Return the (x, y) coordinate for the center point of the cell that contains the specified text.  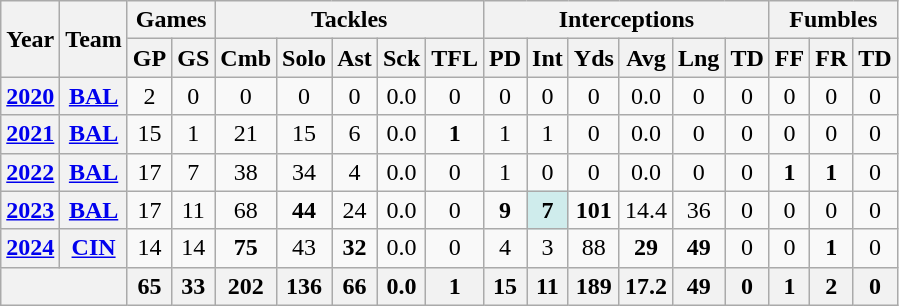
136 (304, 286)
FR (832, 58)
17.2 (646, 286)
2020 (30, 96)
Solo (304, 58)
65 (149, 286)
14.4 (646, 210)
36 (698, 210)
Team (94, 39)
75 (246, 248)
9 (506, 210)
GP (149, 58)
Year (30, 39)
32 (355, 248)
Tackles (350, 20)
66 (355, 286)
TFL (455, 58)
Cmb (246, 58)
24 (355, 210)
2021 (30, 134)
21 (246, 134)
2024 (30, 248)
Avg (646, 58)
GS (194, 58)
FF (789, 58)
Ast (355, 58)
Games (170, 20)
Yds (594, 58)
202 (246, 286)
33 (194, 286)
88 (594, 248)
34 (304, 172)
Lng (698, 58)
Sck (401, 58)
2023 (30, 210)
3 (548, 248)
29 (646, 248)
44 (304, 210)
2022 (30, 172)
68 (246, 210)
101 (594, 210)
6 (355, 134)
PD (506, 58)
Fumbles (833, 20)
38 (246, 172)
43 (304, 248)
189 (594, 286)
CIN (94, 248)
Int (548, 58)
Interceptions (627, 20)
